Return the (x, y) coordinate for the center point of the cell that contains the specified text.  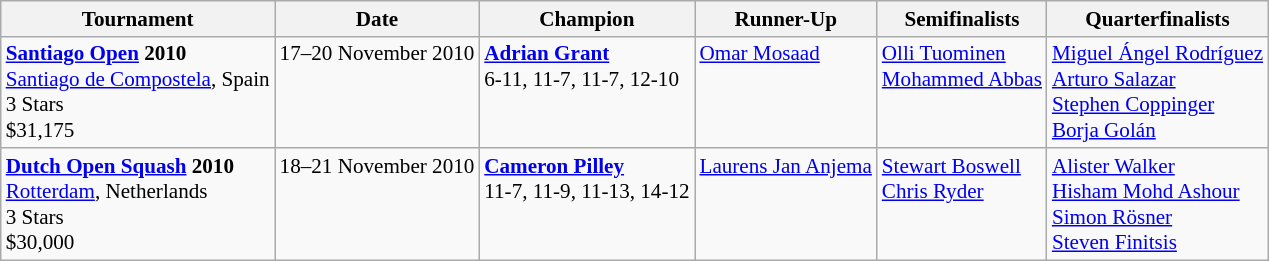
Dutch Open Squash 2010 Rotterdam, Netherlands3 Stars$30,000 (138, 204)
Miguel Ángel Rodríguez Arturo Salazar Stephen Coppinger Borja Golán (1158, 92)
Tournament (138, 18)
Alister Walker Hisham Mohd Ashour Simon Rösner Steven Finitsis (1158, 204)
17–20 November 2010 (378, 92)
Laurens Jan Anjema (786, 204)
Stewart Boswell Chris Ryder (962, 204)
Semifinalists (962, 18)
Runner-Up (786, 18)
Adrian Grant6-11, 11-7, 11-7, 12-10 (586, 92)
Olli Tuominen Mohammed Abbas (962, 92)
Quarterfinalists (1158, 18)
Cameron Pilley11-7, 11-9, 11-13, 14-12 (586, 204)
Santiago Open 2010 Santiago de Compostela, Spain3 Stars$31,175 (138, 92)
Omar Mosaad (786, 92)
18–21 November 2010 (378, 204)
Champion (586, 18)
Date (378, 18)
